Search for the cell housing the specified text and yield its [x, y] center coordinate. 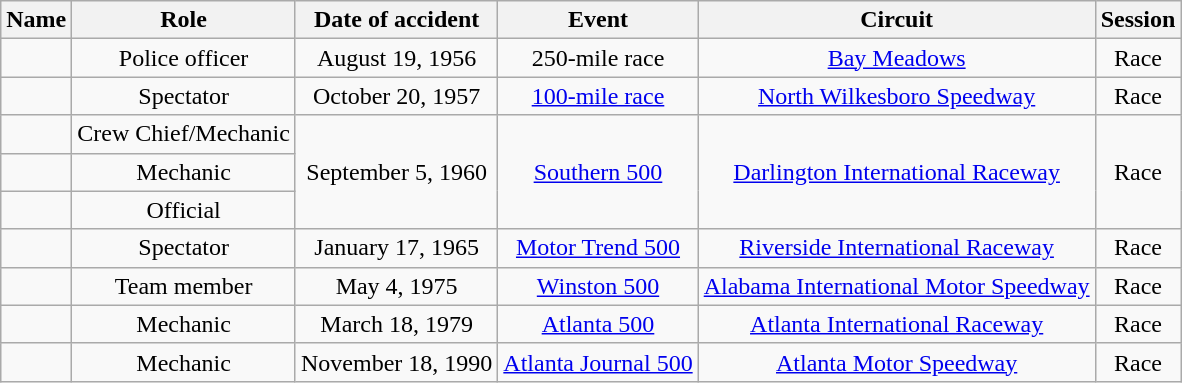
Bay Meadows [896, 58]
Alabama International Motor Speedway [896, 286]
Atlanta Journal 500 [598, 362]
November 18, 1990 [396, 362]
Motor Trend 500 [598, 248]
Atlanta International Raceway [896, 324]
Circuit [896, 20]
Riverside International Raceway [896, 248]
250-mile race [598, 58]
Date of accident [396, 20]
Event [598, 20]
March 18, 1979 [396, 324]
Atlanta 500 [598, 324]
100-mile race [598, 96]
Name [36, 20]
September 5, 1960 [396, 172]
Darlington International Raceway [896, 172]
January 17, 1965 [396, 248]
Police officer [184, 58]
Team member [184, 286]
Session [1138, 20]
May 4, 1975 [396, 286]
North Wilkesboro Speedway [896, 96]
August 19, 1956 [396, 58]
Crew Chief/Mechanic [184, 134]
Role [184, 20]
Southern 500 [598, 172]
Atlanta Motor Speedway [896, 362]
Official [184, 210]
October 20, 1957 [396, 96]
Winston 500 [598, 286]
